Return (x, y) of the center of cell containing provided text 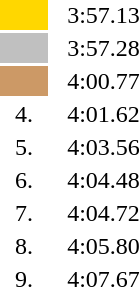
8. (24, 246)
4. (24, 114)
5. (24, 147)
7. (24, 213)
6. (24, 180)
